For the text-containing cell, return its midpoint in [x, y] coordinate format. 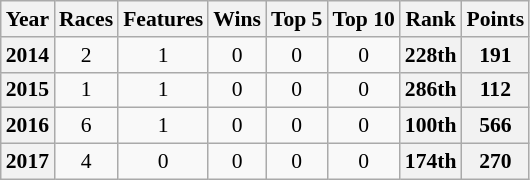
Top 10 [363, 19]
4 [86, 162]
2 [86, 55]
2017 [28, 162]
2015 [28, 90]
Wins [237, 19]
112 [496, 90]
174th [431, 162]
Rank [431, 19]
6 [86, 126]
Races [86, 19]
270 [496, 162]
2014 [28, 55]
Points [496, 19]
100th [431, 126]
286th [431, 90]
228th [431, 55]
2016 [28, 126]
566 [496, 126]
Top 5 [297, 19]
191 [496, 55]
Year [28, 19]
Features [163, 19]
